Locate the cell with the specified text and output its (X, Y) center coordinate. 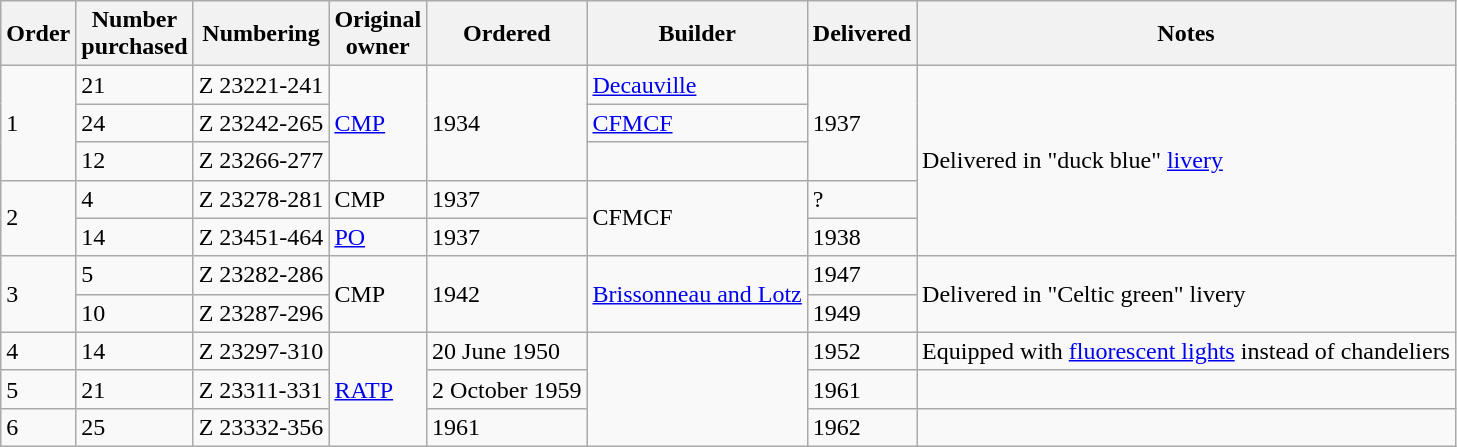
20 June 1950 (507, 351)
Ordered (507, 34)
PO (378, 237)
2 (38, 218)
Delivered in "duck blue" livery (1186, 161)
1962 (862, 427)
Z 23451-464 (261, 237)
Equipped with fluorescent lights instead of chandeliers (1186, 351)
6 (38, 427)
Z 23282-286 (261, 275)
Delivered (862, 34)
1 (38, 123)
Notes (1186, 34)
Z 23287-296 (261, 313)
RATP (378, 389)
Decauville (697, 85)
1934 (507, 123)
Delivered in "Celtic green" livery (1186, 294)
Order (38, 34)
1949 (862, 313)
Z 23221-241 (261, 85)
1952 (862, 351)
Brissonneau and Lotz (697, 294)
Z 23278-281 (261, 199)
Builder (697, 34)
Z 23266-277 (261, 161)
25 (134, 427)
1942 (507, 294)
Z 23297-310 (261, 351)
? (862, 199)
24 (134, 123)
Originalowner (378, 34)
10 (134, 313)
12 (134, 161)
Z 23311-331 (261, 389)
1947 (862, 275)
Z 23242-265 (261, 123)
1938 (862, 237)
Numbering (261, 34)
Numberpurchased (134, 34)
3 (38, 294)
2 October 1959 (507, 389)
Z 23332-356 (261, 427)
